From the cell containing the given text, extract its center point as [X, Y] coordinate. 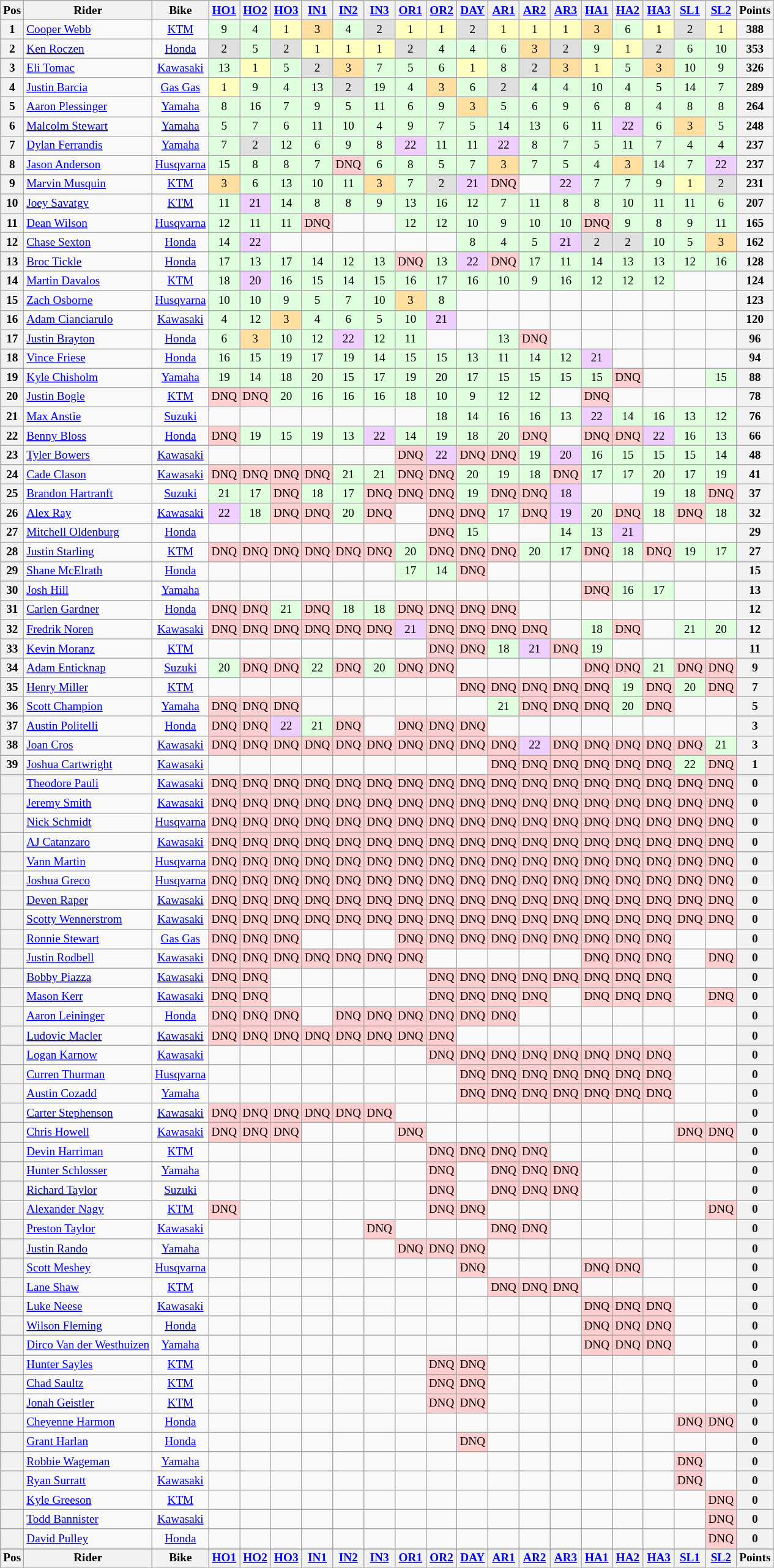
Cheyenne Harmon [88, 1422]
Justin Barcia [88, 87]
Henry Miller [88, 687]
120 [755, 320]
Ryan Surratt [88, 1481]
28 [12, 552]
353 [755, 49]
Preston Taylor [88, 1229]
Benny Bloss [88, 436]
Joan Cros [88, 745]
128 [755, 262]
Hunter Schlosser [88, 1171]
Eli Tomac [88, 68]
36 [12, 707]
23 [12, 455]
Todd Bannister [88, 1520]
Logan Karnow [88, 1055]
Richard Taylor [88, 1191]
Bobby Piazza [88, 978]
38 [12, 745]
289 [755, 87]
39 [12, 765]
Chad Saultz [88, 1384]
Carlen Gardner [88, 610]
123 [755, 300]
Joey Savatgy [88, 204]
48 [755, 455]
Alexander Nagy [88, 1210]
Jeremy Smith [88, 804]
Alex Ray [88, 513]
Kyle Chisholm [88, 378]
Chris Howell [88, 1133]
Austin Cozadd [88, 1093]
Justin Brayton [88, 339]
Theodore Pauli [88, 784]
Justin Bogle [88, 397]
165 [755, 223]
Mitchell Oldenburg [88, 533]
94 [755, 358]
Austin Politelli [88, 726]
Devin Harriman [88, 1152]
Dylan Ferrandis [88, 146]
88 [755, 378]
264 [755, 107]
Dean Wilson [88, 223]
Nick Schmidt [88, 823]
Vince Friese [88, 358]
Hunter Sayles [88, 1364]
Broc Tickle [88, 262]
30 [12, 591]
25 [12, 494]
24 [12, 475]
Martin Davalos [88, 281]
388 [755, 29]
AJ Catanzaro [88, 842]
Justin Rodbell [88, 958]
Cade Clason [88, 475]
Scotty Wennerstrom [88, 920]
Deven Raper [88, 900]
76 [755, 416]
Ludovic Macler [88, 1036]
David Pulley [88, 1539]
41 [755, 475]
Grant Harlan [88, 1442]
Lane Shaw [88, 1287]
Kevin Moranz [88, 649]
Josh Hill [88, 591]
Cooper Webb [88, 29]
Brandon Hartranft [88, 494]
248 [755, 126]
Adam Cianciarulo [88, 320]
Joshua Cartwright [88, 765]
Joshua Greco [88, 881]
66 [755, 436]
Aaron Plessinger [88, 107]
Ken Roczen [88, 49]
Marvin Musquin [88, 184]
Tyler Bowers [88, 455]
Robbie Wageman [88, 1462]
35 [12, 687]
Kyle Greeson [88, 1500]
162 [755, 242]
78 [755, 397]
Malcolm Stewart [88, 126]
Adam Enticknap [88, 668]
Scott Meshey [88, 1268]
26 [12, 513]
Jonah Geistler [88, 1403]
31 [12, 610]
Shane McElrath [88, 571]
Zach Osborne [88, 300]
326 [755, 68]
Mason Kerr [88, 997]
34 [12, 668]
Aaron Leininger [88, 1016]
Dirco Van der Westhuizen [88, 1345]
Carter Stephenson [88, 1113]
Luke Neese [88, 1306]
Justin Rando [88, 1249]
Scott Champion [88, 707]
33 [12, 649]
Justin Starling [88, 552]
Chase Sexton [88, 242]
231 [755, 184]
Curren Thurman [88, 1074]
Ronnie Stewart [88, 939]
Max Anstie [88, 416]
124 [755, 281]
Jason Anderson [88, 165]
96 [755, 339]
207 [755, 204]
Vann Martin [88, 862]
Wilson Fleming [88, 1326]
Fredrik Noren [88, 629]
